Output the (X, Y) coordinate of the center of the cell containing the given text.  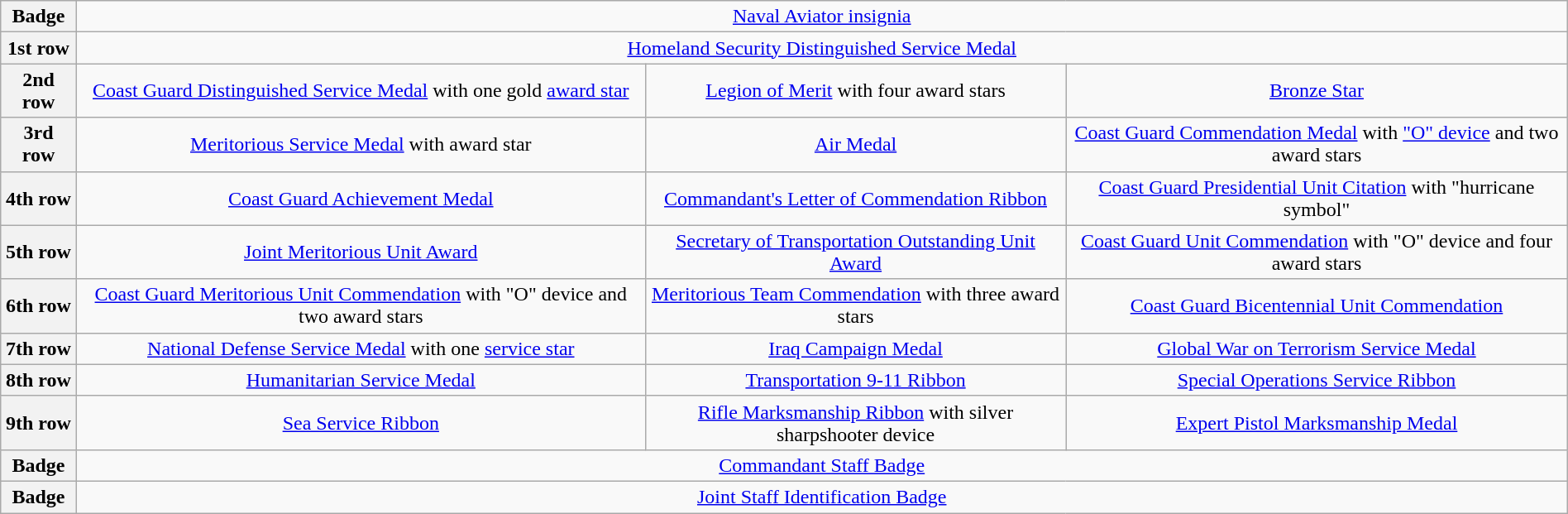
Bronze Star (1317, 91)
Coast Guard Distinguished Service Medal with one gold award star (361, 91)
5th row (38, 252)
Joint Staff Identification Badge (822, 497)
National Defense Service Medal with one service star (361, 348)
2nd row (38, 91)
Meritorious Team Commendation with three award stars (855, 306)
3rd row (38, 144)
Transportation 9-11 Ribbon (855, 380)
Secretary of Transportation Outstanding Unit Award (855, 252)
Naval Aviator insignia (822, 17)
Rifle Marksmanship Ribbon with silver sharpshooter device (855, 422)
Coast Guard Achievement Medal (361, 199)
Special Operations Service Ribbon (1317, 380)
Meritorious Service Medal with award star (361, 144)
Coast Guard Bicentennial Unit Commendation (1317, 306)
8th row (38, 380)
Commandant's Letter of Commendation Ribbon (855, 199)
Sea Service Ribbon (361, 422)
Homeland Security Distinguished Service Medal (822, 48)
Coast Guard Presidential Unit Citation with "hurricane symbol" (1317, 199)
Air Medal (855, 144)
1st row (38, 48)
Iraq Campaign Medal (855, 348)
4th row (38, 199)
6th row (38, 306)
Humanitarian Service Medal (361, 380)
Joint Meritorious Unit Award (361, 252)
Commandant Staff Badge (822, 465)
Global War on Terrorism Service Medal (1317, 348)
Coast Guard Unit Commendation with "O" device and four award stars (1317, 252)
Legion of Merit with four award stars (855, 91)
9th row (38, 422)
7th row (38, 348)
Coast Guard Commendation Medal with "O" device and two award stars (1317, 144)
Coast Guard Meritorious Unit Commendation with "O" device and two award stars (361, 306)
Expert Pistol Marksmanship Medal (1317, 422)
